Determine the (x, y) coordinate at the center of the cell enclosing the given text.  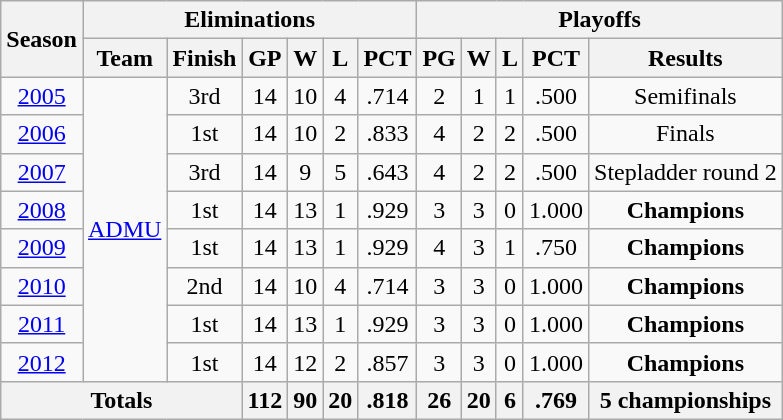
5 championships (686, 400)
2008 (42, 210)
PG (439, 58)
.750 (556, 248)
.818 (388, 400)
26 (439, 400)
2007 (42, 172)
2011 (42, 324)
Stepladder round 2 (686, 172)
Playoffs (600, 20)
5 (340, 172)
90 (306, 400)
2005 (42, 96)
12 (306, 362)
Season (42, 39)
2006 (42, 134)
.769 (556, 400)
Totals (122, 400)
.857 (388, 362)
ADMU (124, 229)
112 (265, 400)
Results (686, 58)
9 (306, 172)
GP (265, 58)
2010 (42, 286)
2009 (42, 248)
.643 (388, 172)
Team (124, 58)
Finals (686, 134)
.833 (388, 134)
2nd (204, 286)
Finish (204, 58)
Semifinals (686, 96)
Eliminations (249, 20)
6 (510, 400)
2012 (42, 362)
